From the cell containing the given text, extract its center point as (x, y) coordinate. 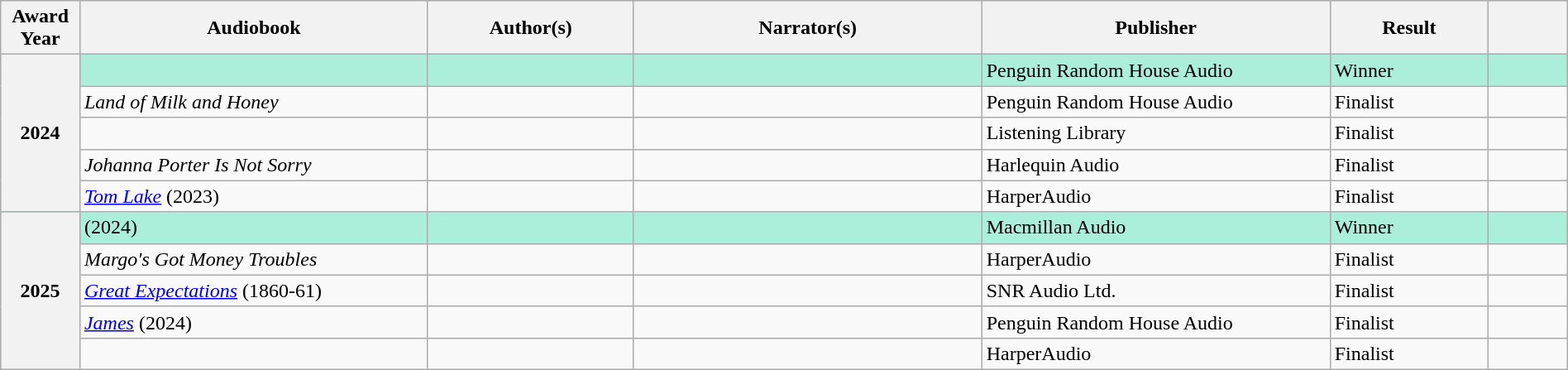
Result (1409, 28)
Johanna Porter Is Not Sorry (253, 165)
Award Year (41, 28)
Harlequin Audio (1156, 165)
2024 (41, 133)
Margo's Got Money Troubles (253, 259)
SNR Audio Ltd. (1156, 291)
Listening Library (1156, 133)
Author(s) (531, 28)
Land of Milk and Honey (253, 102)
Audiobook (253, 28)
Great Expectations (1860-61) (253, 291)
James (2024) (253, 322)
Narrator(s) (807, 28)
Macmillan Audio (1156, 228)
(2024) (253, 228)
2025 (41, 291)
Tom Lake (2023) (253, 196)
Publisher (1156, 28)
